Output the [X, Y] coordinate of the center of the cell containing the given text.  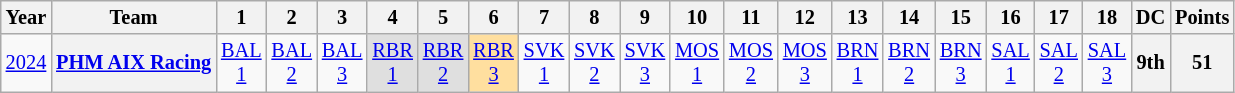
12 [805, 17]
BRN2 [909, 63]
SAL2 [1059, 63]
18 [1107, 17]
6 [493, 17]
11 [751, 17]
RBR2 [443, 63]
3 [342, 17]
SVK3 [645, 63]
BAL1 [241, 63]
Team [134, 17]
15 [961, 17]
51 [1202, 63]
SAL1 [1010, 63]
Points [1202, 17]
16 [1010, 17]
13 [858, 17]
5 [443, 17]
BAL2 [291, 63]
MOS3 [805, 63]
BRN1 [858, 63]
7 [544, 17]
MOS1 [697, 63]
SVK1 [544, 63]
9th [1150, 63]
9 [645, 17]
2024 [26, 63]
SVK2 [594, 63]
RBR1 [392, 63]
BRN3 [961, 63]
4 [392, 17]
1 [241, 17]
MOS2 [751, 63]
PHM AIX Racing [134, 63]
10 [697, 17]
17 [1059, 17]
Year [26, 17]
14 [909, 17]
8 [594, 17]
RBR3 [493, 63]
BAL3 [342, 63]
DC [1150, 17]
SAL3 [1107, 63]
2 [291, 17]
